Pinpoint the cell where the given text exists, returning its [X, Y] midpoint coordinate. 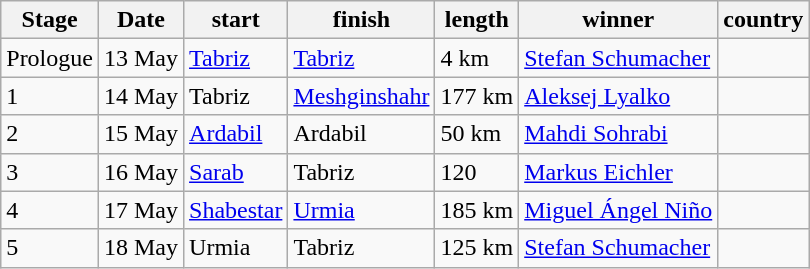
Sarab [236, 172]
5 [50, 248]
Shabestar [236, 210]
Miguel Ángel Niño [618, 210]
Prologue [50, 58]
Aleksej Lyalko [618, 96]
13 May [140, 58]
120 [477, 172]
14 May [140, 96]
2 [50, 134]
50 km [477, 134]
length [477, 20]
185 km [477, 210]
Stage [50, 20]
4 [50, 210]
finish [362, 20]
16 May [140, 172]
Markus Eichler [618, 172]
177 km [477, 96]
4 km [477, 58]
start [236, 20]
1 [50, 96]
Meshginshahr [362, 96]
Mahdi Sohrabi [618, 134]
Date [140, 20]
winner [618, 20]
17 May [140, 210]
125 km [477, 248]
3 [50, 172]
15 May [140, 134]
18 May [140, 248]
country [764, 20]
